Identify which cell holds the provided text, then report its (x, y) central coordinate. 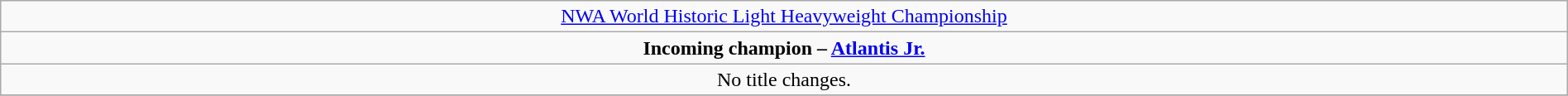
No title changes. (784, 79)
Incoming champion – Atlantis Jr. (784, 48)
NWA World Historic Light Heavyweight Championship (784, 17)
